Determine the (X, Y) coordinate at the center of the cell enclosing the given text.  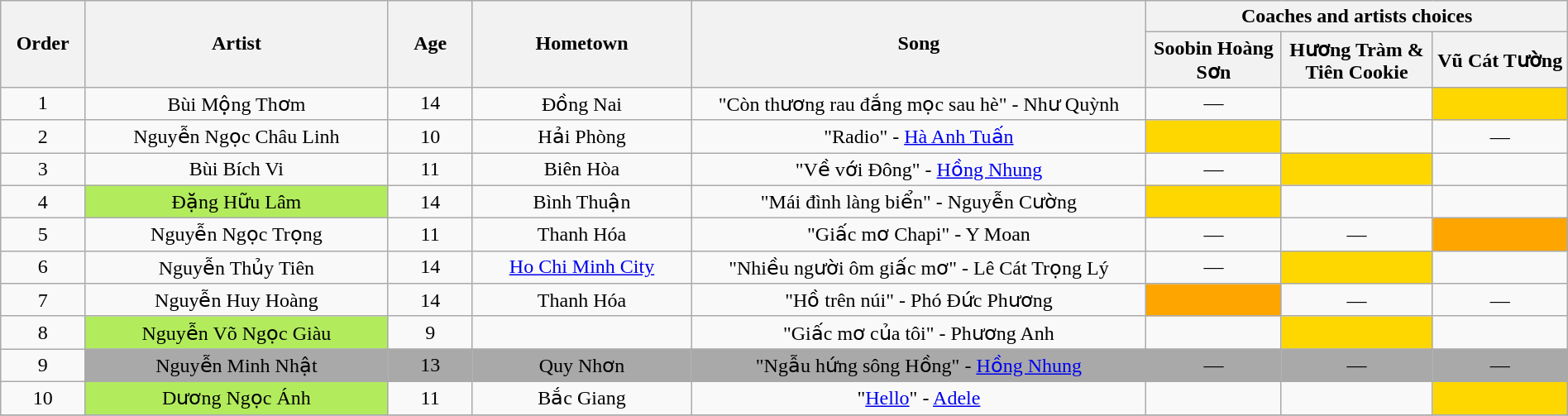
Ho Chi Minh City (582, 267)
Age (430, 45)
Coaches and artists choices (1356, 17)
5 (43, 235)
"Giấc mơ của tôi" - Phương Anh (919, 332)
2 (43, 136)
Artist (237, 45)
Soobin Hoàng Sơn (1214, 60)
Vũ Cát Tường (1500, 60)
Biên Hòa (582, 169)
Nguyễn Võ Ngọc Giàu (237, 332)
"Radio" - Hà Anh Tuấn (919, 136)
Đồng Nai (582, 103)
"Ngẫu hứng sông Hồng" - Hồng Nhung (919, 366)
13 (430, 366)
Hometown (582, 45)
"Giấc mơ Chapi" - Y Moan (919, 235)
"Hồ trên núi" - Phó Đức Phương (919, 300)
Quy Nhơn (582, 366)
Nguyễn Ngọc Châu Linh (237, 136)
Nguyễn Thủy Tiên (237, 267)
Hương Tràm & Tiên Cookie (1356, 60)
1 (43, 103)
"Còn thương rau đắng mọc sau hè" - Như Quỳnh (919, 103)
3 (43, 169)
"Về với Đông" - Hồng Nhung (919, 169)
Dương Ngọc Ánh (237, 398)
"Hello" - Adele (919, 398)
Bùi Bích Vi (237, 169)
8 (43, 332)
Song (919, 45)
"Mái đình làng biển" - Nguyễn Cường (919, 202)
Hải Phòng (582, 136)
Bình Thuận (582, 202)
7 (43, 300)
Nguyễn Ngọc Trọng (237, 235)
Bùi Mộng Thơm (237, 103)
"Nhiều người ôm giấc mơ" - Lê Cát Trọng Lý (919, 267)
Đặng Hữu Lâm (237, 202)
Nguyễn Huy Hoàng (237, 300)
4 (43, 202)
Nguyễn Minh Nhật (237, 366)
Order (43, 45)
Bắc Giang (582, 398)
6 (43, 267)
